Output the [x, y] coordinate of the center of the cell containing the given text.  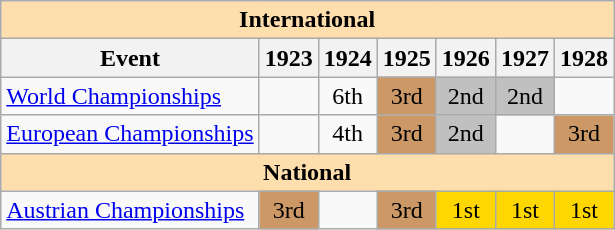
1924 [348, 58]
1925 [406, 58]
National [308, 172]
1926 [466, 58]
1928 [584, 58]
Event [130, 58]
1923 [288, 58]
4th [348, 134]
World Championships [130, 96]
European Championships [130, 134]
1927 [524, 58]
Austrian Championships [130, 210]
International [308, 20]
6th [348, 96]
